Return the [X, Y] coordinate for the center point of the cell that contains the specified text.  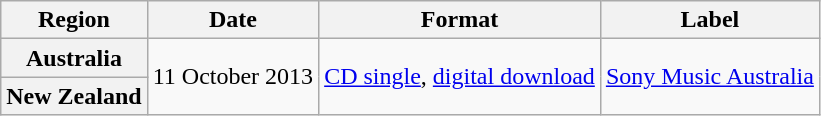
Australia [74, 58]
CD single, digital download [460, 77]
11 October 2013 [232, 77]
New Zealand [74, 96]
Sony Music Australia [710, 77]
Label [710, 20]
Date [232, 20]
Format [460, 20]
Region [74, 20]
